Scan for the cell matching the given text and deliver its [x, y] coordinate at center. 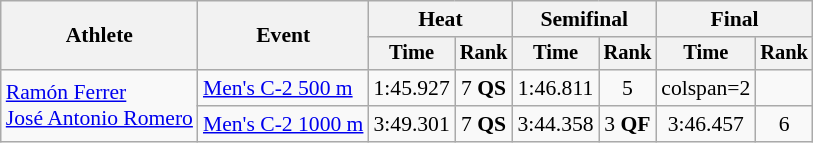
3:49.301 [411, 124]
colspan=2 [706, 88]
6 [784, 124]
Event [284, 36]
1:46.811 [555, 88]
1:45.927 [411, 88]
5 [628, 88]
3:46.457 [706, 124]
Men's C-2 500 m [284, 88]
3:44.358 [555, 124]
Athlete [100, 36]
Men's C-2 1000 m [284, 124]
3 QF [628, 124]
Final [734, 19]
Ramón FerrerJosé Antonio Romero [100, 106]
Heat [440, 19]
Semifinal [584, 19]
